Output the (x, y) coordinate of the center of the cell containing the given text.  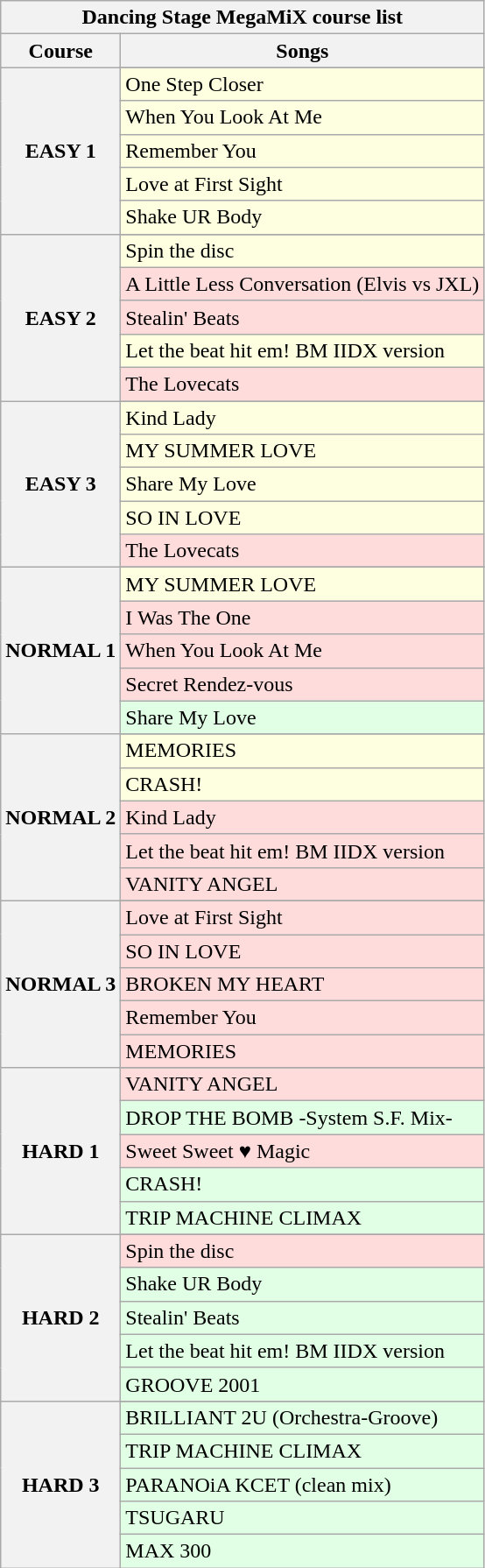
TSUGARU (303, 1518)
EASY 2 (61, 317)
EASY 1 (61, 151)
Sweet Sweet ♥ Magic (303, 1151)
Songs (303, 51)
NORMAL 3 (61, 984)
GROOVE 2001 (303, 1384)
HARD 2 (61, 1317)
One Step Closer (303, 84)
HARD 1 (61, 1151)
NORMAL 1 (61, 651)
A Little Less Conversation (Elvis vs JXL) (303, 284)
DROP THE BOMB -System S.F. Mix- (303, 1118)
EASY 3 (61, 484)
I Was The One (303, 618)
Course (61, 51)
Dancing Stage MegaMiX course list (242, 18)
Secret Rendez-vous (303, 684)
BROKEN MY HEART (303, 985)
BRILLIANT 2U (Orchestra-Groove) (303, 1417)
NORMAL 2 (61, 817)
PARANOiA KCET (clean mix) (303, 1485)
HARD 3 (61, 1484)
MAX 300 (303, 1551)
